Output the [X, Y] coordinate of the center of the cell containing the given text.  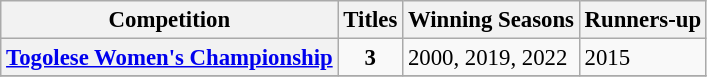
3 [370, 58]
Runners-up [642, 20]
2015 [642, 58]
Winning Seasons [492, 20]
Titles [370, 20]
Competition [170, 20]
Togolese Women's Championship [170, 58]
2000, 2019, 2022 [492, 58]
